Capture the cell that displays the provided text and extract its (X, Y) central coordinate. 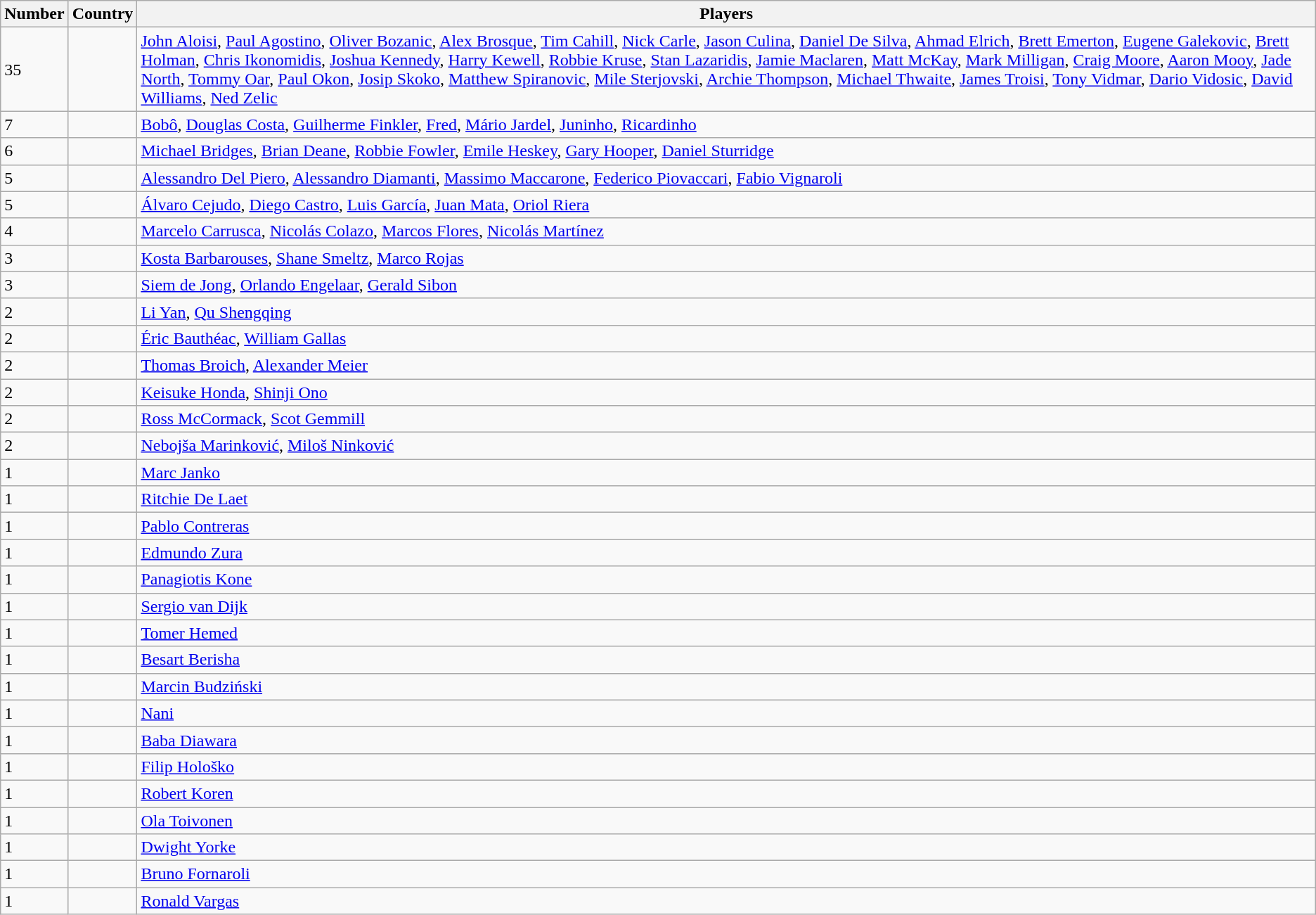
4 (34, 231)
Panagiotis Kone (726, 580)
Bobô, Douglas Costa, Guilherme Finkler, Fred, Mário Jardel, Juninho, Ricardinho (726, 124)
Thomas Broich, Alexander Meier (726, 365)
Sergio van Dijk (726, 606)
Number (34, 14)
Siem de Jong, Orlando Engelaar, Gerald Sibon (726, 285)
Filip Hološko (726, 767)
Li Yan, Qu Shengqing (726, 312)
Players (726, 14)
Pablo Contreras (726, 526)
Alessandro Del Piero, Alessandro Diamanti, Massimo Maccarone, Federico Piovaccari, Fabio Vignaroli (726, 178)
Ola Toivonen (726, 821)
Nani (726, 713)
Marc Janko (726, 473)
Ross McCormack, Scot Gemmill (726, 419)
Álvaro Cejudo, Diego Castro, Luis García, Juan Mata, Oriol Riera (726, 205)
Nebojša Marinković, Miloš Ninković (726, 446)
Keisuke Honda, Shinji Ono (726, 392)
Baba Diawara (726, 740)
35 (34, 69)
Robert Koren (726, 793)
Bruno Fornaroli (726, 874)
Ronald Vargas (726, 901)
Ritchie De Laet (726, 499)
Tomer Hemed (726, 633)
6 (34, 151)
Edmundo Zura (726, 553)
Dwight Yorke (726, 847)
Éric Bauthéac, William Gallas (726, 338)
7 (34, 124)
Kosta Barbarouses, Shane Smeltz, Marco Rojas (726, 258)
Marcin Budziński (726, 686)
Besart Berisha (726, 660)
Country (103, 14)
Marcelo Carrusca, Nicolás Colazo, Marcos Flores, Nicolás Martínez (726, 231)
Michael Bridges, Brian Deane, Robbie Fowler, Emile Heskey, Gary Hooper, Daniel Sturridge (726, 151)
